From the cell containing the given text, extract its center point as [X, Y] coordinate. 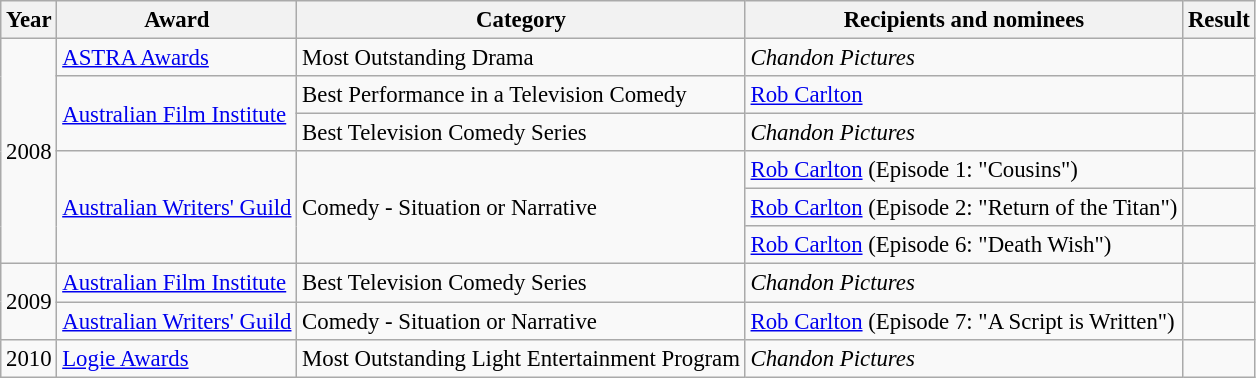
Most Outstanding Light Entertainment Program [521, 358]
Rob Carlton [964, 95]
Rob Carlton (Episode 6: "Death Wish") [964, 245]
Best Performance in a Television Comedy [521, 95]
Award [177, 20]
Logie Awards [177, 358]
Year [29, 20]
2010 [29, 358]
Rob Carlton (Episode 1: "Cousins") [964, 170]
Recipients and nominees [964, 20]
Rob Carlton (Episode 7: "A Script is Written") [964, 321]
2008 [29, 152]
2009 [29, 302]
ASTRA Awards [177, 58]
Category [521, 20]
Rob Carlton (Episode 2: "Return of the Titan") [964, 208]
Result [1220, 20]
Most Outstanding Drama [521, 58]
